Detect which cell encompasses the target text, then output its [x, y] center coordinate. 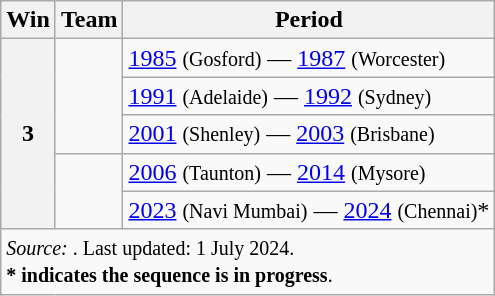
Period [309, 20]
1991 (Adelaide) — 1992 (Sydney) [309, 96]
2006 (Taunton) — 2014 (Mysore) [309, 172]
3 [28, 134]
Source: . Last updated: 1 July 2024. * indicates the sequence is in progress. [248, 262]
Win [28, 20]
2023 (Navi Mumbai) — 2024 (Chennai)* [309, 210]
2001 (Shenley) — 2003 (Brisbane) [309, 134]
1985 (Gosford) — 1987 (Worcester) [309, 58]
Team [89, 20]
